From the cell containing the given text, extract its center point as [X, Y] coordinate. 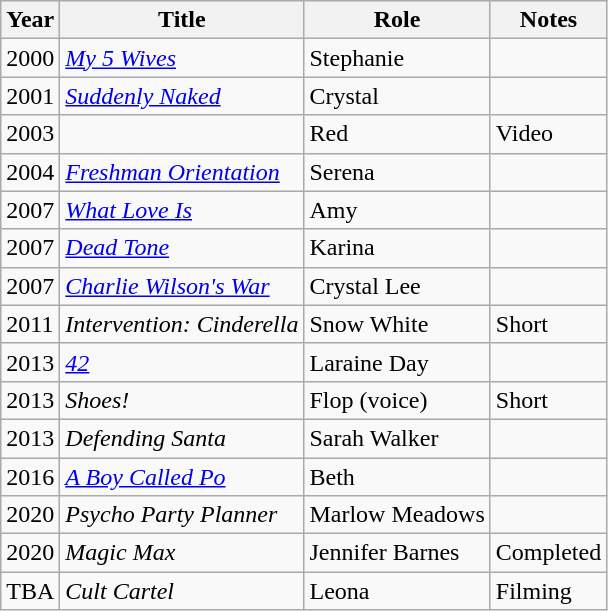
2001 [30, 96]
Filming [548, 591]
Intervention: Cinderella [182, 324]
Sarah Walker [397, 438]
Defending Santa [182, 438]
Flop (voice) [397, 400]
Beth [397, 477]
What Love Is [182, 210]
Karina [397, 248]
TBA [30, 591]
Suddenly Naked [182, 96]
2003 [30, 134]
Magic Max [182, 553]
Laraine Day [397, 362]
Cult Cartel [182, 591]
Notes [548, 20]
Marlow Meadows [397, 515]
Crystal [397, 96]
Completed [548, 553]
Crystal Lee [397, 286]
Title [182, 20]
Amy [397, 210]
Charlie Wilson's War [182, 286]
Red [397, 134]
Year [30, 20]
Video [548, 134]
Serena [397, 172]
Snow White [397, 324]
My 5 Wives [182, 58]
2016 [30, 477]
42 [182, 362]
Jennifer Barnes [397, 553]
Role [397, 20]
Shoes! [182, 400]
2004 [30, 172]
Dead Tone [182, 248]
Psycho Party Planner [182, 515]
2011 [30, 324]
A Boy Called Po [182, 477]
Freshman Orientation [182, 172]
Stephanie [397, 58]
2000 [30, 58]
Leona [397, 591]
